Return [x, y] of the center of cell containing provided text 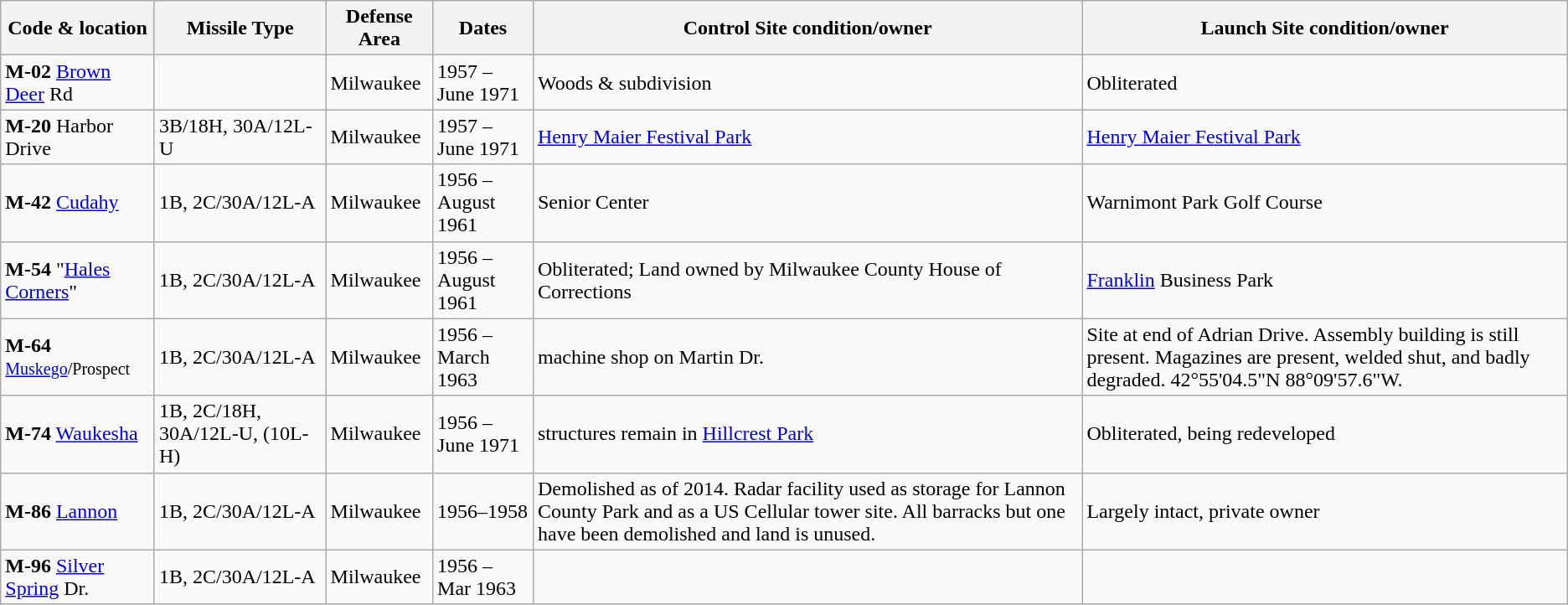
Obliterated; Land owned by Milwaukee County House of Corrections [807, 280]
machine shop on Martin Dr. [807, 357]
Franklin Business Park [1325, 280]
1956 – Mar 1963 [483, 577]
Defense Area [379, 28]
Dates [483, 28]
Launch Site condition/owner [1325, 28]
1956 – June 1971 [483, 434]
Site at end of Adrian Drive. Assembly building is still present. Magazines are present, welded shut, and badly degraded. 42°55'04.5"N 88°09'57.6"W. [1325, 357]
1956 – March 1963 [483, 357]
Obliterated, being redeveloped [1325, 434]
M-20 Harbor Drive [78, 137]
M-42 Cudahy [78, 203]
Obliterated [1325, 82]
M-96 Silver Spring Dr. [78, 577]
1B, 2C/18H, 30A/12L-U, (10L-H) [240, 434]
M-74 Waukesha [78, 434]
M-54 "Hales Corners" [78, 280]
3B/18H, 30A/12L-U [240, 137]
Code & location [78, 28]
Missile Type [240, 28]
M-02 Brown Deer Rd [78, 82]
1956–1958 [483, 511]
Control Site condition/owner [807, 28]
Largely intact, private owner [1325, 511]
M-64 Muskego/Prospect [78, 357]
M-86 Lannon [78, 511]
Woods & subdivision [807, 82]
Senior Center [807, 203]
Warnimont Park Golf Course [1325, 203]
structures remain in Hillcrest Park [807, 434]
